Scan for the cell matching the given text and deliver its (X, Y) coordinate at center. 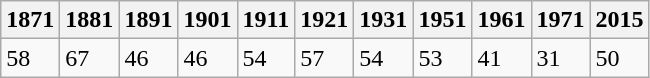
1961 (502, 20)
1871 (30, 20)
1931 (384, 20)
67 (90, 58)
58 (30, 58)
1951 (442, 20)
1971 (560, 20)
53 (442, 58)
1881 (90, 20)
1901 (208, 20)
1891 (148, 20)
50 (620, 58)
1911 (266, 20)
57 (324, 58)
1921 (324, 20)
31 (560, 58)
2015 (620, 20)
41 (502, 58)
